Find where the given text appears and provide that cell's center as (x, y) coordinate. 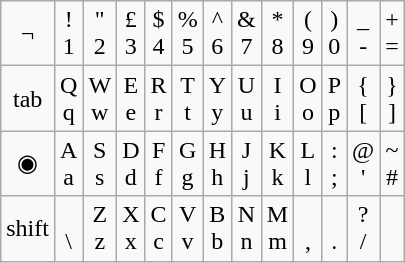
Q q (68, 98)
◉ (28, 164)
N n (247, 228)
V v (188, 228)
, (308, 228)
G g (188, 164)
I i (277, 98)
O o (308, 98)
¬ (28, 34)
% 5 (188, 34)
F f (158, 164)
A a (68, 164)
K k (277, 164)
} ] (392, 98)
shift (28, 228)
* 8 (277, 34)
\ (68, 228)
W w (100, 98)
L l (308, 164)
{ [ (364, 98)
$ 4 (158, 34)
H h (217, 164)
T t (188, 98)
B b (217, 228)
Z z (100, 228)
S s (100, 164)
+ = (392, 34)
Y y (217, 98)
J j (247, 164)
. (334, 228)
P p (334, 98)
@ ' (364, 164)
tab (28, 98)
: ; (334, 164)
X x (131, 228)
^ 6 (217, 34)
C c (158, 228)
? / (364, 228)
" 2 (100, 34)
_ - (364, 34)
E e (131, 98)
! 1 (68, 34)
& 7 (247, 34)
( 9 (308, 34)
~ # (392, 164)
) 0 (334, 34)
£ 3 (131, 34)
U u (247, 98)
R r (158, 98)
D d (131, 164)
M m (277, 228)
